Identify which cell holds the provided text, then report its (x, y) central coordinate. 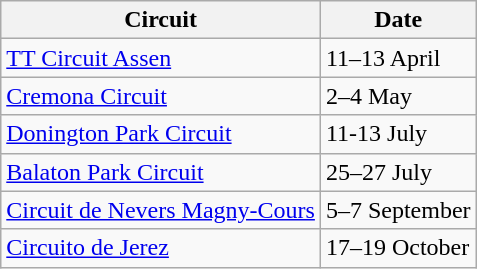
Circuit de Nevers Magny-Cours (161, 210)
Donington Park Circuit (161, 134)
2–4 May (398, 96)
Date (398, 20)
25–27 July (398, 172)
11–13 April (398, 58)
Balaton Park Circuit (161, 172)
5–7 September (398, 210)
17–19 October (398, 248)
TT Circuit Assen (161, 58)
11-13 July (398, 134)
Cremona Circuit (161, 96)
Circuit (161, 20)
Circuito de Jerez (161, 248)
